From the cell containing the given text, extract its center point as (x, y) coordinate. 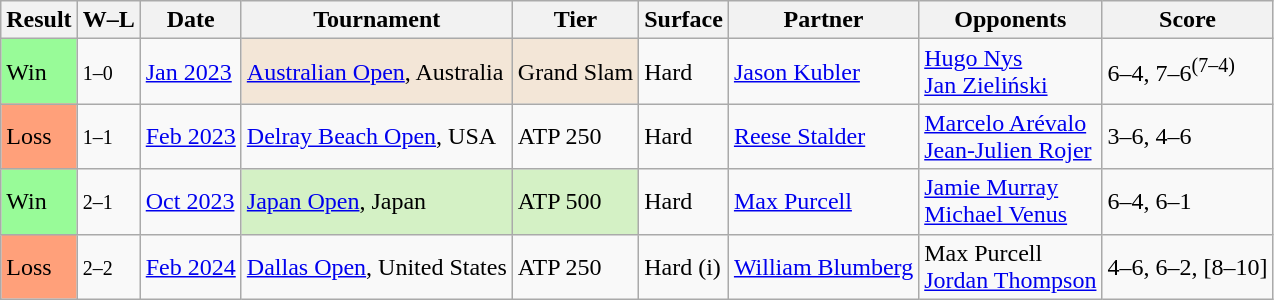
Feb 2023 (190, 136)
Max Purcell Jordan Thompson (1010, 266)
Tournament (376, 20)
4–6, 6–2, [8–10] (1188, 266)
William Blumberg (823, 266)
2–2 (108, 266)
Max Purcell (823, 202)
2–1 (108, 202)
Delray Beach Open, USA (376, 136)
Jan 2023 (190, 72)
Date (190, 20)
Tier (575, 20)
Grand Slam (575, 72)
Oct 2023 (190, 202)
Japan Open, Japan (376, 202)
Score (1188, 20)
ATP 500 (575, 202)
Jason Kubler (823, 72)
Dallas Open, United States (376, 266)
Hard (i) (684, 266)
Australian Open, Australia (376, 72)
1–0 (108, 72)
Partner (823, 20)
3–6, 4–6 (1188, 136)
Result (39, 20)
Surface (684, 20)
6–4, 6–1 (1188, 202)
Reese Stalder (823, 136)
Hugo Nys Jan Zieliński (1010, 72)
Marcelo Arévalo Jean-Julien Rojer (1010, 136)
Jamie Murray Michael Venus (1010, 202)
6–4, 7–6(7–4) (1188, 72)
W–L (108, 20)
Opponents (1010, 20)
1–1 (108, 136)
Feb 2024 (190, 266)
